From the cell containing the given text, extract its center point as (x, y) coordinate. 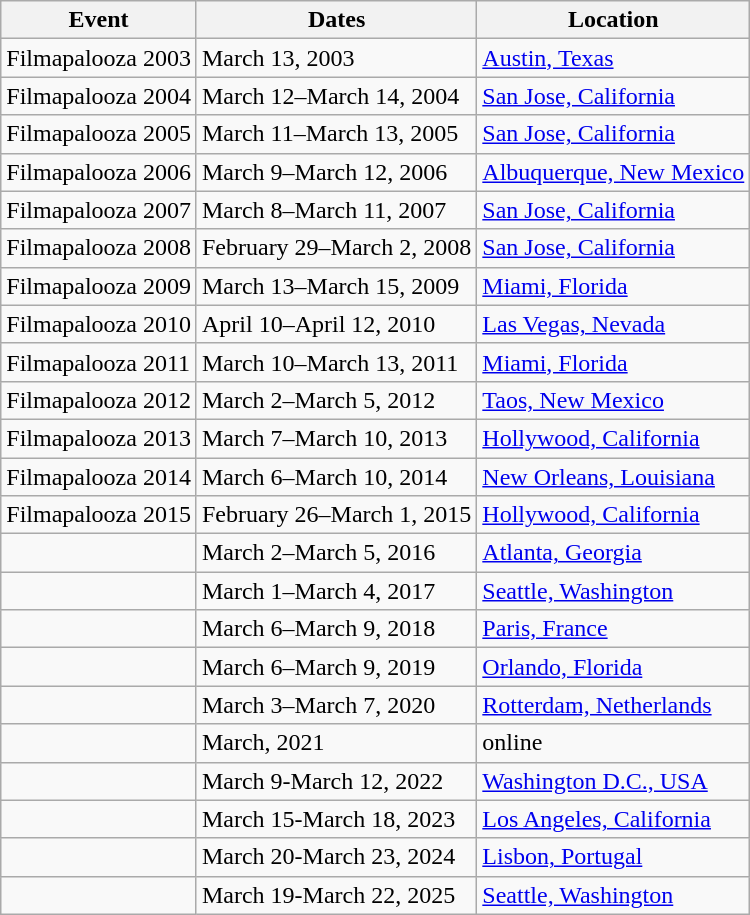
March 6–March 10, 2014 (336, 477)
Filmapalooza 2007 (99, 210)
Orlando, Florida (614, 667)
Atlanta, Georgia (614, 553)
March 11–March 13, 2005 (336, 134)
March 8–March 11, 2007 (336, 210)
Filmapalooza 2012 (99, 400)
April 10–April 12, 2010 (336, 324)
March 10–March 13, 2011 (336, 362)
Albuquerque, New Mexico (614, 172)
Paris, France (614, 629)
online (614, 743)
Event (99, 20)
Location (614, 20)
Filmapalooza 2013 (99, 438)
March 2–March 5, 2012 (336, 400)
Filmapalooza 2015 (99, 515)
Filmapalooza 2006 (99, 172)
March 9-March 12, 2022 (336, 781)
February 29–March 2, 2008 (336, 248)
Filmapalooza 2009 (99, 286)
Rotterdam, Netherlands (614, 705)
March 20-March 23, 2024 (336, 857)
March 6–March 9, 2019 (336, 667)
Washington D.C., USA (614, 781)
March 1–March 4, 2017 (336, 591)
Taos, New Mexico (614, 400)
March 13, 2003 (336, 58)
Las Vegas, Nevada (614, 324)
Filmapalooza 2010 (99, 324)
Austin, Texas (614, 58)
Filmapalooza 2014 (99, 477)
Filmapalooza 2011 (99, 362)
Dates (336, 20)
Filmapalooza 2005 (99, 134)
Filmapalooza 2003 (99, 58)
Lisbon, Portugal (614, 857)
March 6–March 9, 2018 (336, 629)
Filmapalooza 2008 (99, 248)
Filmapalooza 2004 (99, 96)
March 9–March 12, 2006 (336, 172)
New Orleans, Louisiana (614, 477)
March 3–March 7, 2020 (336, 705)
March 13–March 15, 2009 (336, 286)
March 7–March 10, 2013 (336, 438)
March 2–March 5, 2016 (336, 553)
March 12–March 14, 2004 (336, 96)
Los Angeles, California (614, 819)
March 19-March 22, 2025 (336, 895)
March, 2021 (336, 743)
February 26–March 1, 2015 (336, 515)
March 15-March 18, 2023 (336, 819)
